From the cell containing the given text, extract its center point as [x, y] coordinate. 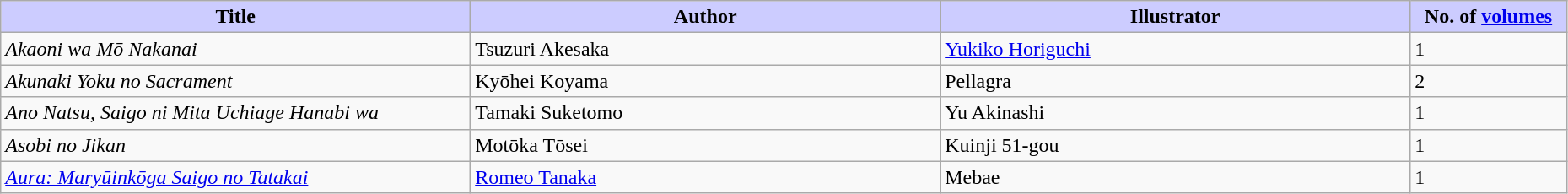
Romeo Tanaka [705, 177]
2 [1489, 81]
No. of volumes [1489, 17]
Akaoni wa Mō Nakanai [236, 49]
Yukiko Horiguchi [1176, 49]
Mebae [1176, 177]
Motōka Tōsei [705, 145]
Tamaki Suketomo [705, 113]
Pellagra [1176, 81]
Kuinji 51-gou [1176, 145]
Asobi no Jikan [236, 145]
Ano Natsu, Saigo ni Mita Uchiage Hanabi wa [236, 113]
Akunaki Yoku no Sacrament [236, 81]
Illustrator [1176, 17]
Yu Akinashi [1176, 113]
Title [236, 17]
Kyōhei Koyama [705, 81]
Author [705, 17]
Aura: Maryūinkōga Saigo no Tatakai [236, 177]
Tsuzuri Akesaka [705, 49]
